Output the (X, Y) coordinate of the center of the cell containing the given text.  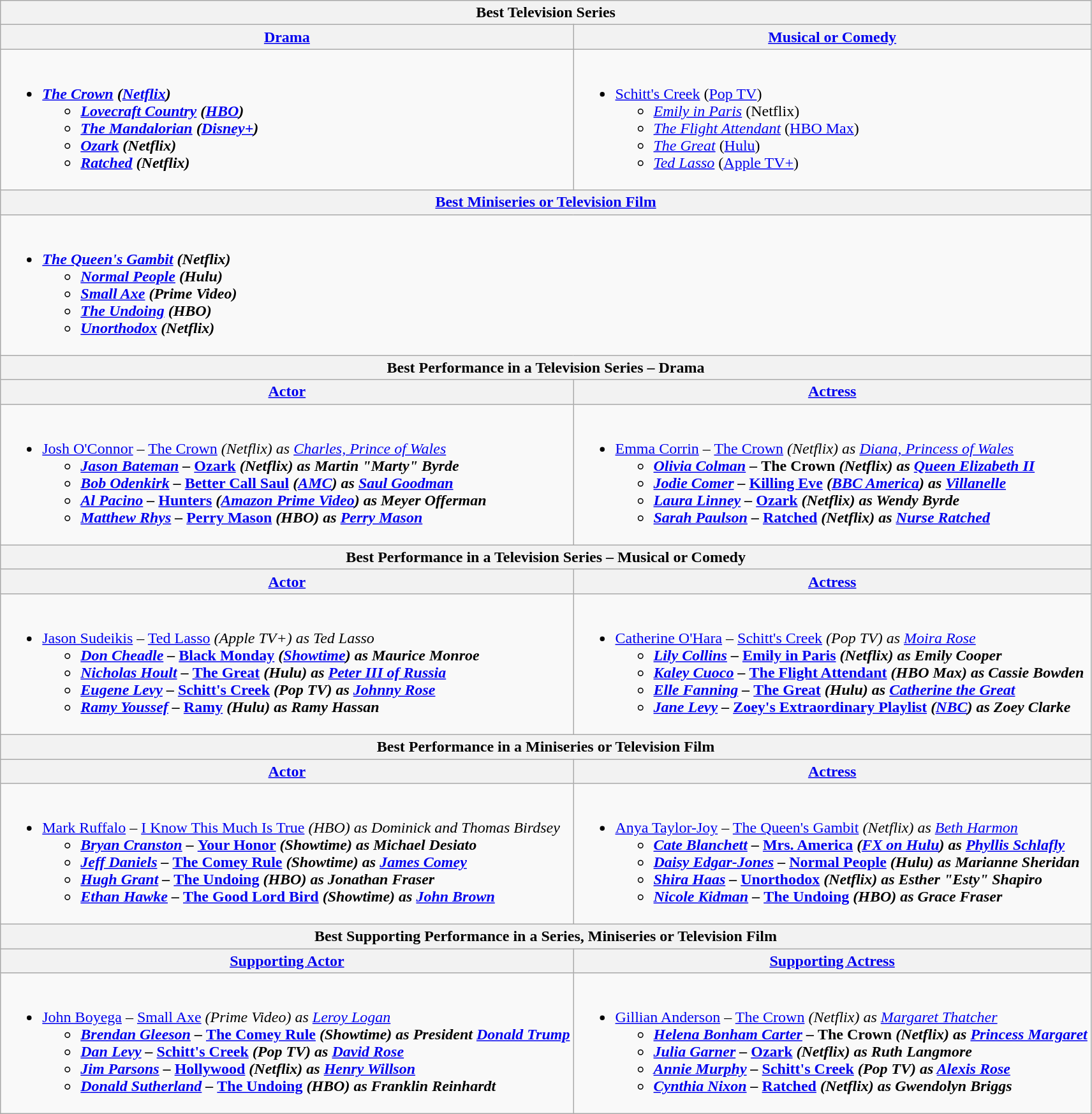
Supporting Actor (287, 961)
Best Performance in a Miniseries or Television Film (546, 746)
Best Performance in a Television Series – Drama (546, 368)
Drama (287, 37)
Best Supporting Performance in a Series, Miniseries or Television Film (546, 937)
The Queen's Gambit (Netflix)Normal People (Hulu)Small Axe (Prime Video)The Undoing (HBO)Unorthodox (Netflix) (546, 285)
Best Performance in a Television Series – Musical or Comedy (546, 557)
Schitt's Creek (Pop TV)Emily in Paris (Netflix)The Flight Attendant (HBO Max)The Great (Hulu)Ted Lasso (Apple TV+) (832, 120)
Supporting Actress (832, 961)
Best Television Series (546, 13)
Best Miniseries or Television Film (546, 202)
Musical or Comedy (832, 37)
The Crown (Netflix)Lovecraft Country (HBO)The Mandalorian (Disney+)Ozark (Netflix)Ratched (Netflix) (287, 120)
